Pinpoint the cell where the given text exists, returning its [x, y] midpoint coordinate. 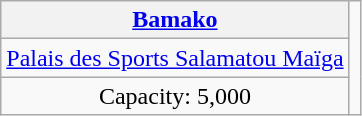
Bamako [175, 20]
Capacity: 5,000 [175, 96]
Palais des Sports Salamatou Maïga [175, 58]
